Output the [X, Y] coordinate of the center of the cell containing the given text.  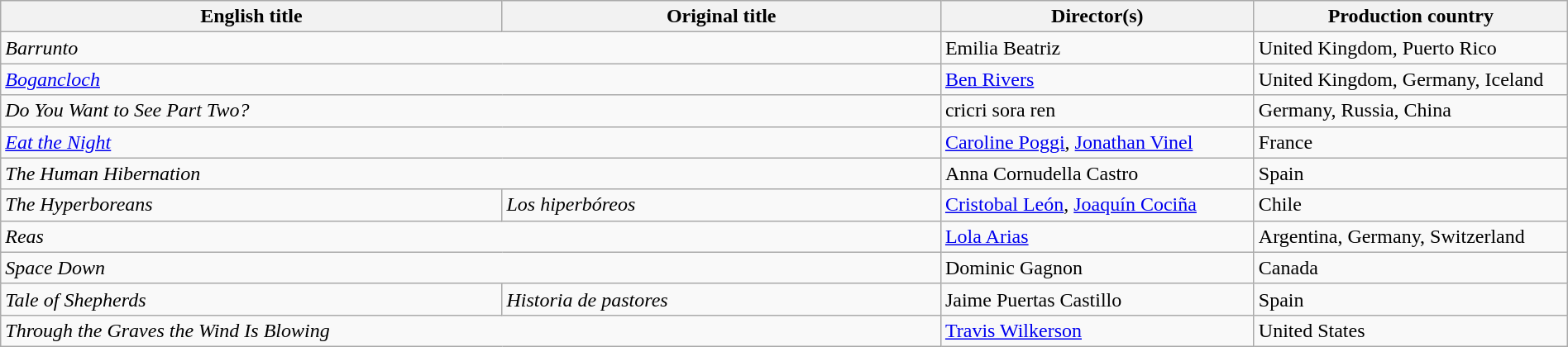
Do You Want to See Part Two? [471, 111]
United Kingdom, Puerto Rico [1411, 48]
Chile [1411, 205]
Tale of Shepherds [251, 299]
Director(s) [1097, 17]
Emilia Beatriz [1097, 48]
Jaime Puertas Castillo [1097, 299]
The Hyperboreans [251, 205]
Eat the Night [471, 142]
The Human Hibernation [471, 173]
United States [1411, 330]
Germany, Russia, China [1411, 111]
Canada [1411, 268]
Production country [1411, 17]
Reas [471, 236]
Ben Rivers [1097, 79]
Barrunto [471, 48]
Anna Cornudella Castro [1097, 173]
Historia de pastores [721, 299]
France [1411, 142]
cricri sora ren [1097, 111]
Argentina, Germany, Switzerland [1411, 236]
Space Down [471, 268]
English title [251, 17]
Los hiperbóreos [721, 205]
Caroline Poggi, Jonathan Vinel [1097, 142]
United Kingdom, Germany, Iceland [1411, 79]
Cristobal León, Joaquín Cociña [1097, 205]
Original title [721, 17]
Through the Graves the Wind Is Blowing [471, 330]
Travis Wilkerson [1097, 330]
Bogancloch [471, 79]
Dominic Gagnon [1097, 268]
Lola Arias [1097, 236]
